Pinpoint the cell where the given text exists, returning its [x, y] midpoint coordinate. 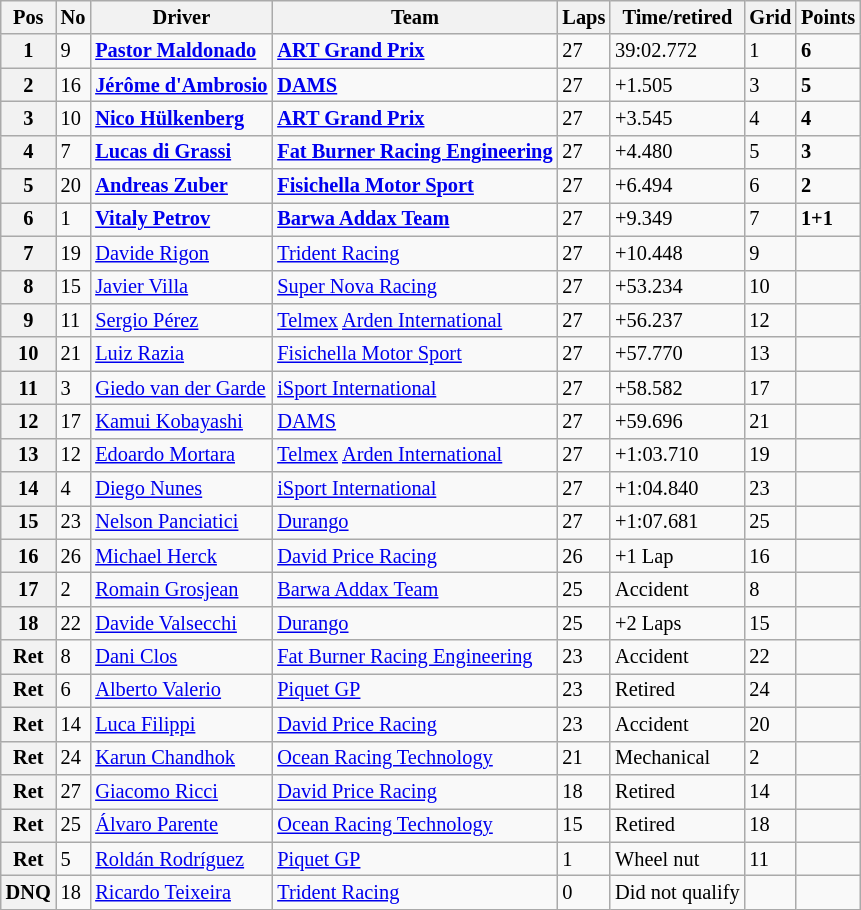
Sergio Pérez [181, 320]
+1:07.681 [677, 522]
39:02.772 [677, 51]
Luca Filippi [181, 724]
+3.545 [677, 118]
Alberto Valerio [181, 690]
1+1 [828, 219]
Nelson Panciatici [181, 522]
Super Nova Racing [414, 287]
Kamui Kobayashi [181, 421]
Points [828, 17]
+56.237 [677, 320]
Davide Valsecchi [181, 623]
DNQ [28, 892]
+1.505 [677, 85]
Vitaly Petrov [181, 219]
Dani Clos [181, 657]
+59.696 [677, 421]
Pastor Maldonado [181, 51]
Team [414, 17]
Giacomo Ricci [181, 791]
Driver [181, 17]
Jérôme d'Ambrosio [181, 85]
Roldán Rodríguez [181, 859]
+9.349 [677, 219]
Karun Chandhok [181, 758]
+6.494 [677, 186]
Davide Rigon [181, 253]
+2 Laps [677, 623]
Pos [28, 17]
+1:03.710 [677, 455]
Lucas di Grassi [181, 152]
Grid [770, 17]
+58.582 [677, 388]
Álvaro Parente [181, 825]
Time/retired [677, 17]
Luiz Razia [181, 354]
+57.770 [677, 354]
0 [584, 892]
Ricardo Teixeira [181, 892]
No [74, 17]
Did not qualify [677, 892]
+1 Lap [677, 556]
Wheel nut [677, 859]
Nico Hülkenberg [181, 118]
Giedo van der Garde [181, 388]
Edoardo Mortara [181, 455]
+4.480 [677, 152]
+1:04.840 [677, 489]
Andreas Zuber [181, 186]
Diego Nunes [181, 489]
Javier Villa [181, 287]
Michael Herck [181, 556]
Mechanical [677, 758]
Romain Grosjean [181, 589]
+53.234 [677, 287]
Laps [584, 17]
+10.448 [677, 253]
